Find where the given text appears and provide that cell's center as (X, Y) coordinate. 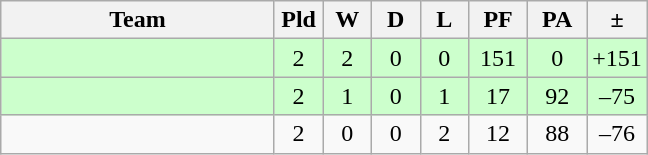
PA (558, 20)
D (396, 20)
Pld (298, 20)
17 (498, 96)
W (348, 20)
L (444, 20)
88 (558, 134)
151 (498, 58)
+151 (618, 58)
–75 (618, 96)
12 (498, 134)
92 (558, 96)
PF (498, 20)
Team (138, 20)
–76 (618, 134)
± (618, 20)
